Identify which cell holds the provided text, then report its (X, Y) central coordinate. 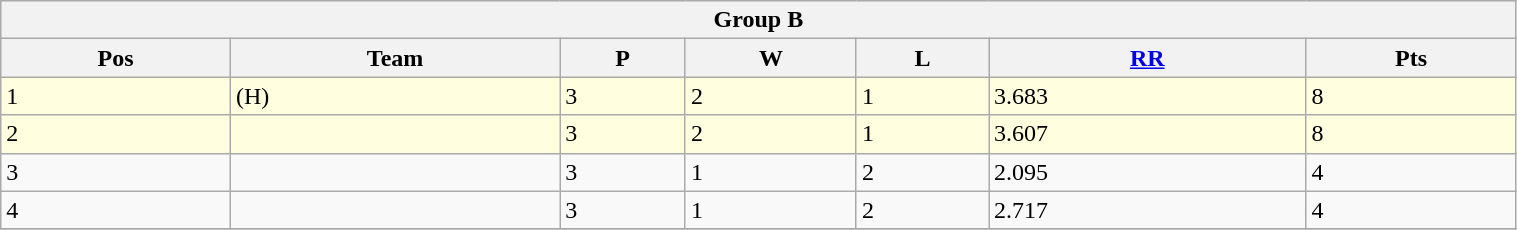
Team (394, 58)
Group B (758, 20)
(H) (394, 96)
P (623, 58)
2.095 (1146, 172)
3.607 (1146, 134)
RR (1146, 58)
L (922, 58)
W (770, 58)
3.683 (1146, 96)
Pts (1411, 58)
Pos (116, 58)
2.717 (1146, 210)
